From the cell containing the given text, extract its center point as [x, y] coordinate. 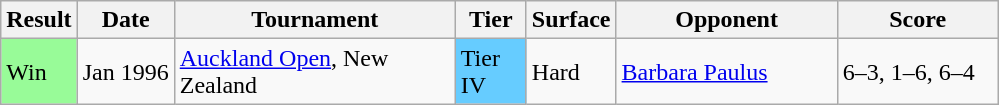
Tier IV [490, 72]
Date [126, 20]
Jan 1996 [126, 72]
Tier [490, 20]
Opponent [726, 20]
Auckland Open, New Zealand [314, 72]
Hard [571, 72]
Score [918, 20]
Tournament [314, 20]
Barbara Paulus [726, 72]
Win [39, 72]
Result [39, 20]
6–3, 1–6, 6–4 [918, 72]
Surface [571, 20]
